Locate the cell with the specified text and output its (x, y) center coordinate. 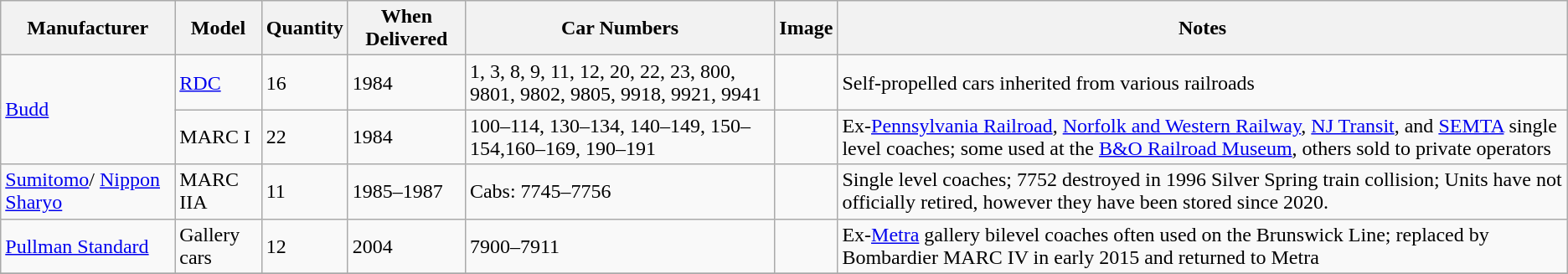
Cabs: 7745–7756 (620, 191)
RDC (218, 82)
Sumitomo/ Nippon Sharyo (88, 191)
Manufacturer (88, 28)
2004 (406, 246)
7900–7911 (620, 246)
16 (305, 82)
100–114, 130–134, 140–149, 150–154,160–169, 190–191 (620, 137)
1985–1987 (406, 191)
MARC I (218, 137)
Car Numbers (620, 28)
Budd (88, 110)
Model (218, 28)
22 (305, 137)
When Delivered (406, 28)
12 (305, 246)
Pullman Standard (88, 246)
Quantity (305, 28)
Self-propelled cars inherited from various railroads (1203, 82)
11 (305, 191)
Gallery cars (218, 246)
Notes (1203, 28)
Ex-Metra gallery bilevel coaches often used on the Brunswick Line; replaced by Bombardier MARC IV in early 2015 and returned to Metra (1203, 246)
1, 3, 8, 9, 11, 12, 20, 22, 23, 800, 9801, 9802, 9805, 9918, 9921, 9941 (620, 82)
Image (806, 28)
MARC IIA (218, 191)
